Output the [X, Y] coordinate of the center of the cell containing the given text.  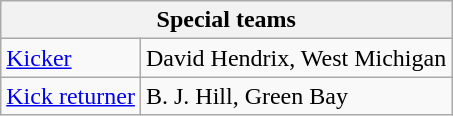
B. J. Hill, Green Bay [296, 96]
Kick returner [71, 96]
Special teams [226, 20]
David Hendrix, West Michigan [296, 58]
Kicker [71, 58]
